Return the (X, Y) coordinate for the center point of the cell that contains the specified text.  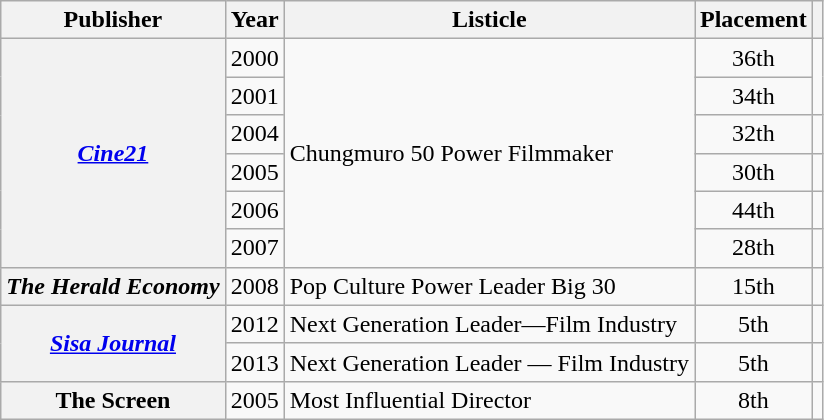
Publisher (113, 20)
Year (254, 20)
Next Generation Leader—Film Industry (489, 324)
Listicle (489, 20)
15th (753, 286)
2004 (254, 134)
2000 (254, 58)
2006 (254, 210)
2012 (254, 324)
Placement (753, 20)
36th (753, 58)
34th (753, 96)
30th (753, 172)
32th (753, 134)
Cine21 (113, 153)
The Screen (113, 400)
Chungmuro 50 Power Filmmaker (489, 153)
Sisa Journal (113, 343)
2013 (254, 362)
Next Generation Leader — Film Industry (489, 362)
8th (753, 400)
2008 (254, 286)
44th (753, 210)
2001 (254, 96)
The Herald Economy (113, 286)
28th (753, 248)
Pop Culture Power Leader Big 30 (489, 286)
Most Influential Director (489, 400)
2007 (254, 248)
